Return (x, y) of the center of cell containing provided text 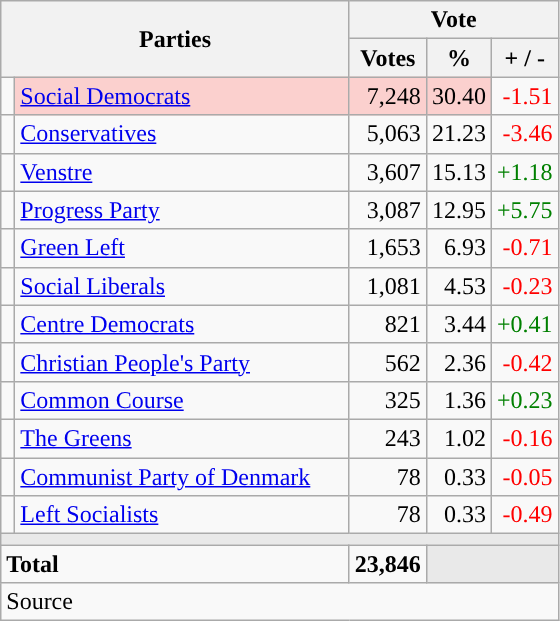
Total (176, 564)
3.44 (458, 324)
3,607 (388, 172)
Social Liberals (182, 286)
% (458, 58)
-0.16 (524, 438)
The Greens (182, 438)
243 (388, 438)
Centre Democrats (182, 324)
1,081 (388, 286)
Source (280, 602)
-0.23 (524, 286)
-1.51 (524, 96)
+1.18 (524, 172)
Votes (388, 58)
Communist Party of Denmark (182, 477)
+ / - (524, 58)
821 (388, 324)
21.23 (458, 134)
Christian People's Party (182, 362)
Parties (176, 39)
15.13 (458, 172)
+5.75 (524, 210)
12.95 (458, 210)
Left Socialists (182, 515)
1.36 (458, 400)
Vote (454, 20)
5,063 (388, 134)
-0.49 (524, 515)
-0.42 (524, 362)
Progress Party (182, 210)
30.40 (458, 96)
562 (388, 362)
Conservatives (182, 134)
1,653 (388, 248)
Green Left (182, 248)
23,846 (388, 564)
+0.41 (524, 324)
7,248 (388, 96)
6.93 (458, 248)
4.53 (458, 286)
+0.23 (524, 400)
-0.05 (524, 477)
-0.71 (524, 248)
-3.46 (524, 134)
2.36 (458, 362)
3,087 (388, 210)
Common Course (182, 400)
Social Democrats (182, 96)
Venstre (182, 172)
325 (388, 400)
1.02 (458, 438)
